Provide the (X, Y) coordinate of the cell's center where the given text is located.  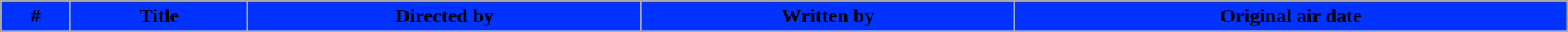
# (36, 16)
Title (159, 16)
Original air date (1292, 16)
Directed by (445, 16)
Written by (827, 16)
